Return [X, Y] of the center of cell containing provided text 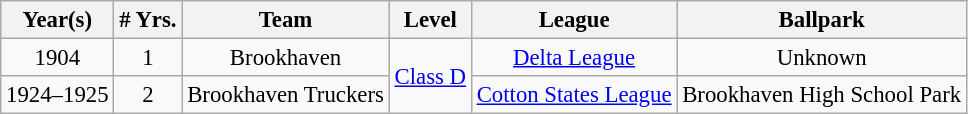
Brookhaven High School Park [822, 95]
Cotton States League [574, 95]
Ballpark [822, 20]
1 [148, 58]
Brookhaven [286, 58]
Delta League [574, 58]
Team [286, 20]
Brookhaven Truckers [286, 95]
Unknown [822, 58]
League [574, 20]
Year(s) [58, 20]
1924–1925 [58, 95]
# Yrs. [148, 20]
Class D [430, 76]
Level [430, 20]
1904 [58, 58]
2 [148, 95]
